Locate the cell with the specified text and output its (X, Y) center coordinate. 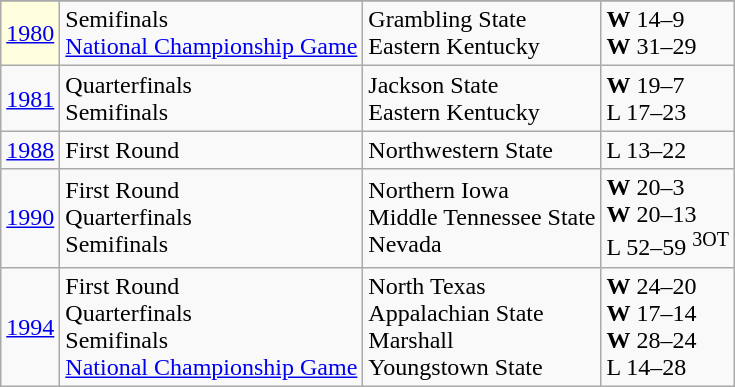
Grambling StateEastern Kentucky (482, 34)
W 20–3W 20–13L 52–59 3OT (668, 218)
1981 (30, 98)
North TexasAppalachian StateMarshallYoungstown State (482, 326)
First RoundQuarterfinalsSemifinalsNational Championship Game (212, 326)
First RoundQuarterfinalsSemifinals (212, 218)
1980 (30, 34)
W 19–7L 17–23 (668, 98)
W 14–9W 31–29 (668, 34)
1990 (30, 218)
1994 (30, 326)
SemifinalsNational Championship Game (212, 34)
W 24–20W 17–14W 28–24L 14–28 (668, 326)
First Round (212, 150)
Jackson StateEastern Kentucky (482, 98)
QuarterfinalsSemifinals (212, 98)
1988 (30, 150)
L 13–22 (668, 150)
Northern IowaMiddle Tennessee StateNevada (482, 218)
Northwestern State (482, 150)
